Identify which cell holds the provided text, then report its [X, Y] central coordinate. 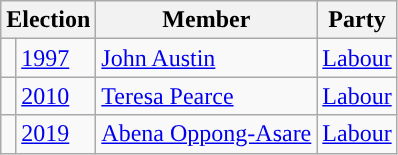
2010 [56, 96]
Member [206, 20]
1997 [56, 58]
2019 [56, 134]
Party [357, 20]
Election [48, 20]
John Austin [206, 58]
Teresa Pearce [206, 96]
Abena Oppong-Asare [206, 134]
